Locate the cell with the specified text and output its [X, Y] center coordinate. 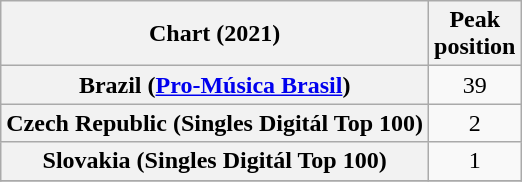
Chart (2021) [215, 34]
1 [475, 161]
Czech Republic (Singles Digitál Top 100) [215, 123]
2 [475, 123]
Peakposition [475, 34]
39 [475, 85]
Brazil (Pro-Música Brasil) [215, 85]
Slovakia (Singles Digitál Top 100) [215, 161]
